Determine the (x, y) coordinate at the center of the cell enclosing the given text.  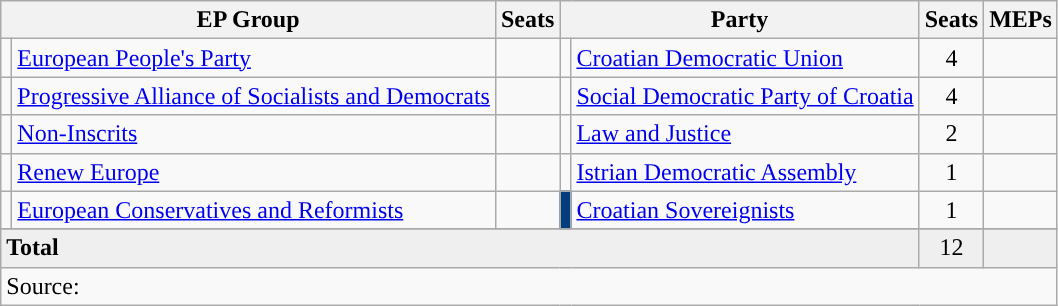
Total (460, 248)
Istrian Democratic Assembly (745, 172)
Non-Inscrits (254, 134)
12 (951, 248)
Progressive Alliance of Socialists and Democrats (254, 96)
EP Group (248, 20)
European Conservatives and Reformists (254, 210)
Croatian Democratic Union (745, 58)
Law and Justice (745, 134)
Source: (530, 286)
Renew Europe (254, 172)
Croatian Sovereignists (745, 210)
MEPs (1021, 20)
2 (951, 134)
European People's Party (254, 58)
Social Democratic Party of Croatia (745, 96)
Party (740, 20)
